For the text-containing cell, return its midpoint in [x, y] coordinate format. 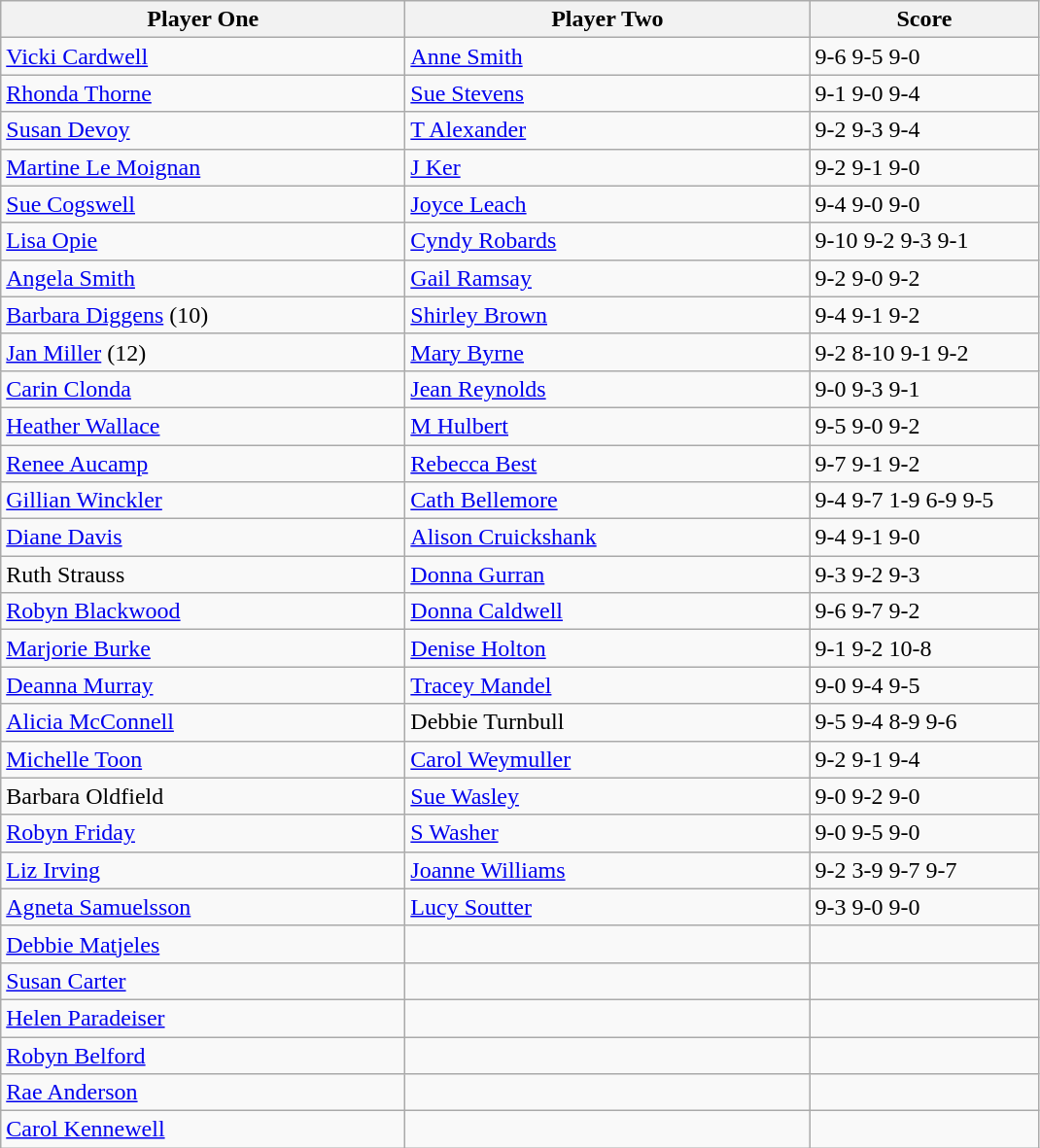
9-1 9-0 9-4 [924, 93]
9-6 9-5 9-0 [924, 56]
9-6 9-7 9-2 [924, 611]
9-4 9-1 9-0 [924, 538]
9-2 8-10 9-1 9-2 [924, 352]
Debbie Matjeles [203, 944]
9-2 9-0 9-2 [924, 278]
Susan Carter [203, 981]
Lisa Opie [203, 241]
9-3 9-0 9-0 [924, 907]
Donna Gurran [607, 574]
S Washer [607, 833]
Susan Devoy [203, 130]
Alicia McConnell [203, 722]
9-4 9-1 9-2 [924, 315]
Carin Clonda [203, 389]
Deanna Murray [203, 685]
Robyn Blackwood [203, 611]
Donna Caldwell [607, 611]
Mary Byrne [607, 352]
Lucy Soutter [607, 907]
Joanne Williams [607, 870]
Sue Wasley [607, 796]
Vicki Cardwell [203, 56]
Gillian Winckler [203, 501]
Barbara Oldfield [203, 796]
9-0 9-3 9-1 [924, 389]
Tracey Mandel [607, 685]
Cath Bellemore [607, 501]
Robyn Friday [203, 833]
Ruth Strauss [203, 574]
Alison Cruickshank [607, 538]
Sue Stevens [607, 93]
Diane Davis [203, 538]
Marjorie Burke [203, 648]
Rebecca Best [607, 464]
Shirley Brown [607, 315]
Agneta Samuelsson [203, 907]
Player Two [607, 19]
Carol Kennewell [203, 1130]
9-2 9-1 9-0 [924, 167]
M Hulbert [607, 426]
Jean Reynolds [607, 389]
9-3 9-2 9-3 [924, 574]
9-5 9-4 8-9 9-6 [924, 722]
9-0 9-2 9-0 [924, 796]
T Alexander [607, 130]
9-5 9-0 9-2 [924, 426]
Sue Cogswell [203, 204]
Rae Anderson [203, 1093]
Denise Holton [607, 648]
Rhonda Thorne [203, 93]
9-0 9-5 9-0 [924, 833]
Debbie Turnbull [607, 722]
9-7 9-1 9-2 [924, 464]
Liz Irving [203, 870]
Michelle Toon [203, 759]
Robyn Belford [203, 1055]
Angela Smith [203, 278]
Joyce Leach [607, 204]
J Ker [607, 167]
Cyndy Robards [607, 241]
9-1 9-2 10-8 [924, 648]
Player One [203, 19]
Gail Ramsay [607, 278]
Heather Wallace [203, 426]
Score [924, 19]
Carol Weymuller [607, 759]
9-2 9-1 9-4 [924, 759]
9-4 9-7 1-9 6-9 9-5 [924, 501]
9-2 9-3 9-4 [924, 130]
Martine Le Moignan [203, 167]
Renee Aucamp [203, 464]
Jan Miller (12) [203, 352]
9-4 9-0 9-0 [924, 204]
9-0 9-4 9-5 [924, 685]
Helen Paradeiser [203, 1018]
Anne Smith [607, 56]
9-10 9-2 9-3 9-1 [924, 241]
Barbara Diggens (10) [203, 315]
9-2 3-9 9-7 9-7 [924, 870]
